Detect which cell encompasses the target text, then output its [X, Y] center coordinate. 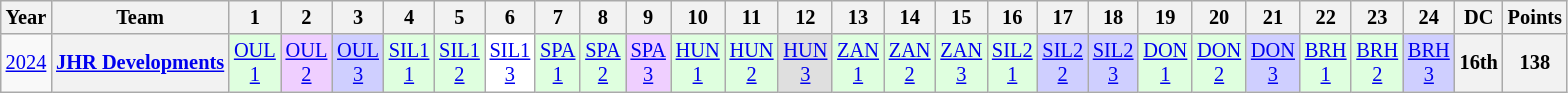
OUL2 [307, 63]
BRH2 [1377, 63]
2 [307, 17]
Points [1535, 17]
ZAN2 [910, 63]
6 [510, 17]
10 [698, 17]
7 [558, 17]
Team [140, 17]
DC [1479, 17]
DON2 [1219, 63]
SPA2 [602, 63]
HUN1 [698, 63]
Year [26, 17]
OUL3 [358, 63]
19 [1165, 17]
HUN3 [805, 63]
17 [1062, 17]
4 [409, 17]
HUN2 [752, 63]
15 [961, 17]
SIL11 [409, 63]
3 [358, 17]
OUL1 [255, 63]
SPA1 [558, 63]
2024 [26, 63]
SPA3 [648, 63]
5 [459, 17]
BRH3 [1429, 63]
BRH1 [1326, 63]
11 [752, 17]
8 [602, 17]
138 [1535, 63]
13 [858, 17]
18 [1113, 17]
SIL21 [1012, 63]
DON3 [1273, 63]
JHR Developments [140, 63]
16th [1479, 63]
22 [1326, 17]
16 [1012, 17]
12 [805, 17]
14 [910, 17]
SIL12 [459, 63]
21 [1273, 17]
SIL23 [1113, 63]
SIL22 [1062, 63]
20 [1219, 17]
ZAN1 [858, 63]
SIL13 [510, 63]
9 [648, 17]
23 [1377, 17]
24 [1429, 17]
DON1 [1165, 63]
ZAN3 [961, 63]
1 [255, 17]
